Output the (x, y) coordinate of the center of the cell containing the given text.  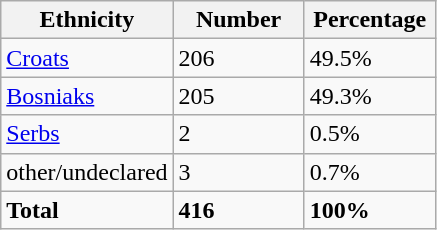
2 (238, 134)
49.3% (370, 96)
Croats (87, 58)
Serbs (87, 134)
0.5% (370, 134)
Ethnicity (87, 20)
Percentage (370, 20)
0.7% (370, 172)
Total (87, 210)
49.5% (370, 58)
other/undeclared (87, 172)
205 (238, 96)
3 (238, 172)
206 (238, 58)
100% (370, 210)
Number (238, 20)
416 (238, 210)
Bosniaks (87, 96)
